Scan for the cell matching the given text and deliver its (X, Y) coordinate at center. 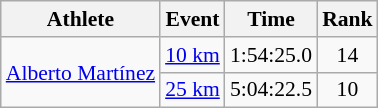
1:54:25.0 (271, 55)
Event (192, 19)
Time (271, 19)
Rank (348, 19)
Athlete (80, 19)
25 km (192, 90)
10 km (192, 55)
Alberto Martínez (80, 72)
14 (348, 55)
5:04:22.5 (271, 90)
10 (348, 90)
